Pinpoint the cell where the given text exists, returning its [x, y] midpoint coordinate. 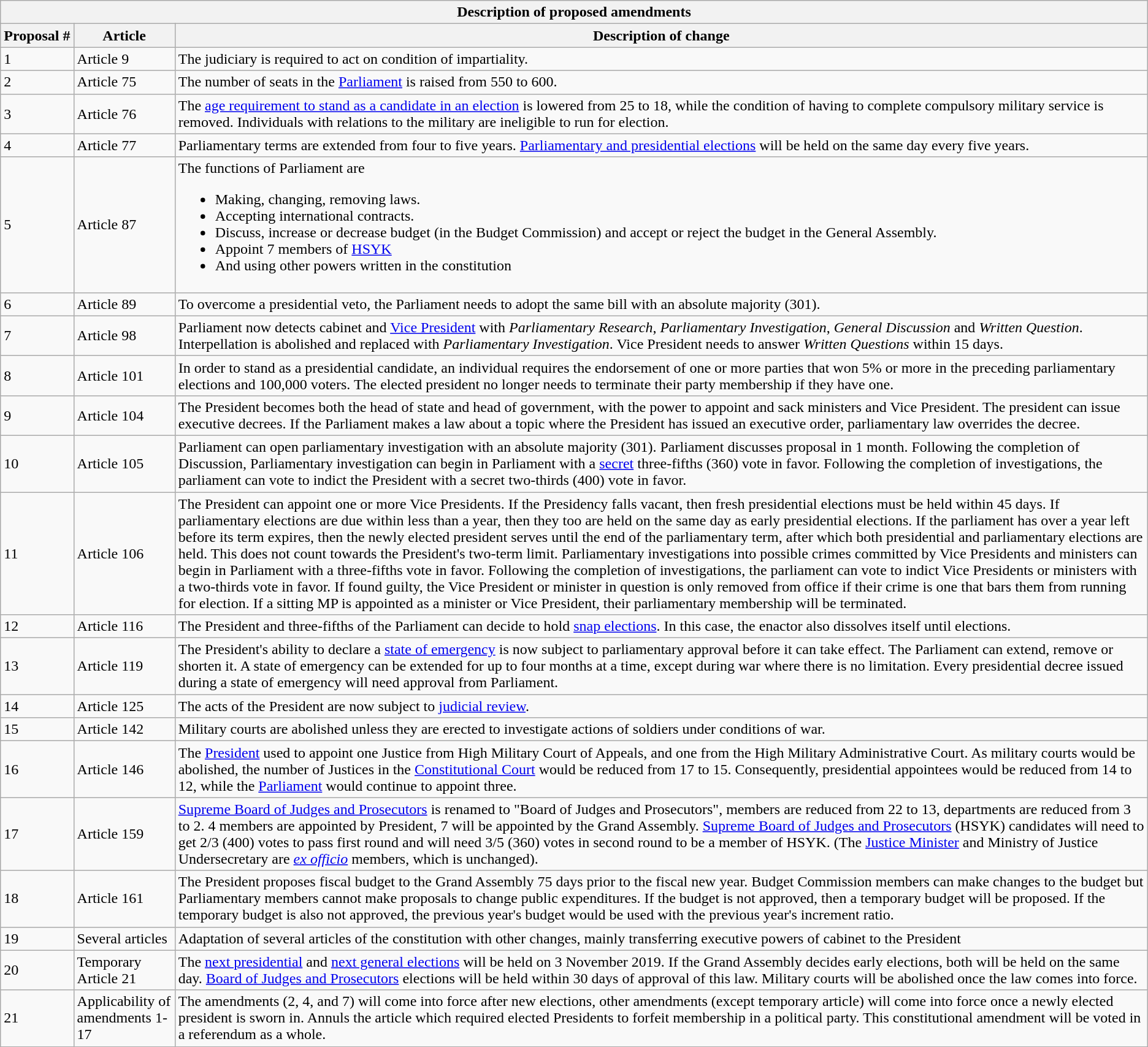
The number of seats in the Parliament is raised from 550 to 600. [661, 82]
To overcome a presidential veto, the Parliament needs to adopt the same bill with an absolute majority (301). [661, 304]
Description of change [661, 36]
4 [37, 145]
6 [37, 304]
Applicability of amendments 1-17 [124, 1018]
17 [37, 834]
Temporary Article 21 [124, 970]
Article 146 [124, 769]
Article 105 [124, 463]
Article 75 [124, 82]
Article 76 [124, 114]
Article 9 [124, 59]
Parliamentary terms are extended from four to five years. Parliamentary and presidential elections will be held on the same day every five years. [661, 145]
16 [37, 769]
Article 98 [124, 336]
Adaptation of several articles of the constitution with other changes, mainly transferring executive powers of cabinet to the President [661, 938]
7 [37, 336]
21 [37, 1018]
3 [37, 114]
Proposal # [37, 36]
Article 87 [124, 224]
8 [37, 375]
Article 106 [124, 553]
The judiciary is required to act on condition of impartiality. [661, 59]
12 [37, 626]
18 [37, 899]
19 [37, 938]
Military courts are abolished unless they are erected to investigate actions of soldiers under conditions of war. [661, 729]
Article 101 [124, 375]
Article 77 [124, 145]
5 [37, 224]
Article [124, 36]
10 [37, 463]
The President and three-fifths of the Parliament can decide to hold snap elections. In this case, the enactor also dissolves itself until elections. [661, 626]
Article 104 [124, 416]
20 [37, 970]
9 [37, 416]
14 [37, 706]
Article 159 [124, 834]
Article 142 [124, 729]
Article 116 [124, 626]
11 [37, 553]
Article 119 [124, 666]
Article 161 [124, 899]
Article 89 [124, 304]
The acts of the President are now subject to judicial review. [661, 706]
Several articles [124, 938]
15 [37, 729]
2 [37, 82]
1 [37, 59]
Description of proposed amendments [574, 12]
Article 125 [124, 706]
13 [37, 666]
